Identify which cell holds the provided text, then report its (x, y) central coordinate. 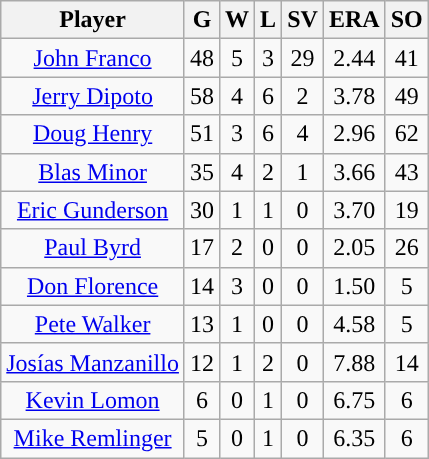
Doug Henry (93, 134)
2.05 (354, 248)
49 (406, 96)
SO (406, 20)
L (268, 20)
ERA (354, 20)
30 (202, 210)
John Franco (93, 58)
Blas Minor (93, 172)
Player (93, 20)
62 (406, 134)
48 (202, 58)
W (238, 20)
6.35 (354, 438)
13 (202, 324)
SV (303, 20)
Paul Byrd (93, 248)
3.70 (354, 210)
2.96 (354, 134)
43 (406, 172)
6.75 (354, 400)
41 (406, 58)
Mike Remlinger (93, 438)
58 (202, 96)
3.66 (354, 172)
2.44 (354, 58)
19 (406, 210)
1.50 (354, 286)
51 (202, 134)
Josías Manzanillo (93, 362)
Eric Gunderson (93, 210)
7.88 (354, 362)
Pete Walker (93, 324)
29 (303, 58)
4.58 (354, 324)
Kevin Lomon (93, 400)
12 (202, 362)
3.78 (354, 96)
Jerry Dipoto (93, 96)
17 (202, 248)
26 (406, 248)
Don Florence (93, 286)
G (202, 20)
35 (202, 172)
